Return the [X, Y] coordinate for the center point of the cell that contains the specified text.  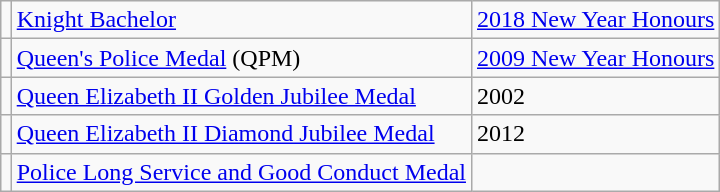
2018 New Year Honours [595, 20]
2012 [595, 134]
Queen's Police Medal (QPM) [241, 58]
Queen Elizabeth II Golden Jubilee Medal [241, 96]
2002 [595, 96]
Knight Bachelor [241, 20]
2009 New Year Honours [595, 58]
Police Long Service and Good Conduct Medal [241, 172]
Queen Elizabeth II Diamond Jubilee Medal [241, 134]
